Extract the [X, Y] coordinate from the center of the cell holding the provided text.  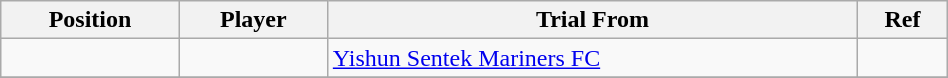
Ref [903, 20]
Player [253, 20]
Position [90, 20]
Trial From [592, 20]
Yishun Sentek Mariners FC [592, 58]
